Return the [X, Y] coordinate for the center point of the cell that contains the specified text.  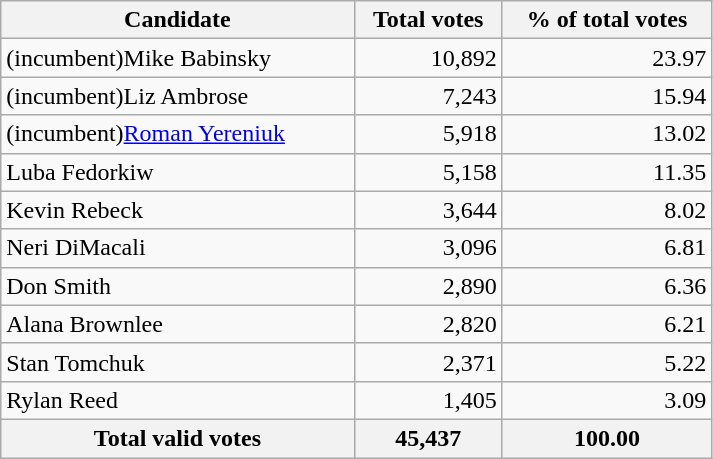
5,158 [428, 172]
11.35 [606, 172]
Neri DiMacali [178, 248]
Rylan Reed [178, 400]
15.94 [606, 96]
2,371 [428, 362]
3,096 [428, 248]
10,892 [428, 58]
3.09 [606, 400]
Candidate [178, 20]
5.22 [606, 362]
3,644 [428, 210]
7,243 [428, 96]
100.00 [606, 438]
Alana Brownlee [178, 324]
Total votes [428, 20]
(incumbent)Roman Yereniuk [178, 134]
(incumbent)Liz Ambrose [178, 96]
8.02 [606, 210]
Luba Fedorkiw [178, 172]
Total valid votes [178, 438]
Don Smith [178, 286]
% of total votes [606, 20]
6.81 [606, 248]
2,820 [428, 324]
1,405 [428, 400]
6.21 [606, 324]
6.36 [606, 286]
Kevin Rebeck [178, 210]
(incumbent)Mike Babinsky [178, 58]
2,890 [428, 286]
13.02 [606, 134]
5,918 [428, 134]
23.97 [606, 58]
45,437 [428, 438]
Stan Tomchuk [178, 362]
